Capture the cell that displays the provided text and extract its [X, Y] central coordinate. 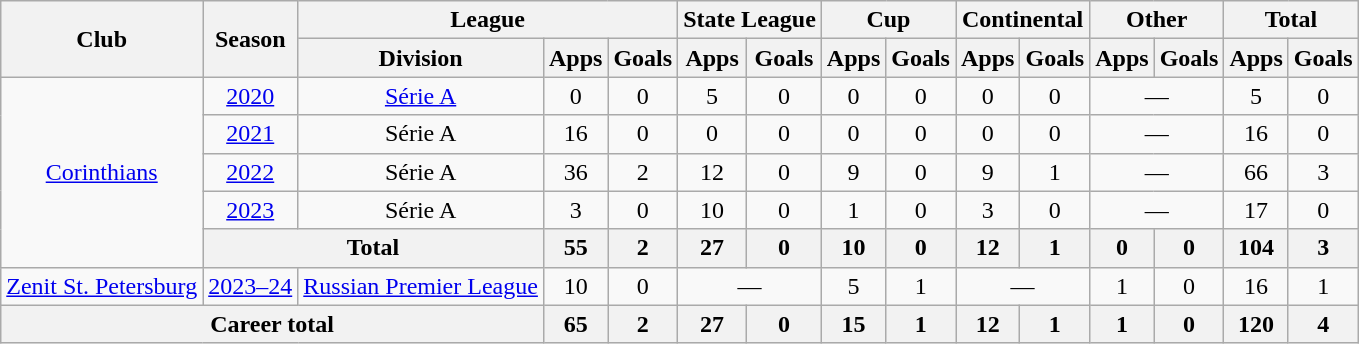
Cup [888, 20]
17 [1256, 210]
55 [575, 248]
2020 [250, 96]
36 [575, 172]
15 [853, 324]
65 [575, 324]
Zenit St. Petersburg [102, 286]
2021 [250, 134]
Club [102, 39]
League [488, 20]
Other [1157, 20]
State League [750, 20]
Corinthians [102, 172]
104 [1256, 248]
120 [1256, 324]
2023 [250, 210]
Division [421, 58]
4 [1323, 324]
66 [1256, 172]
2023–24 [250, 286]
Continental [1023, 20]
Season [250, 39]
2022 [250, 172]
Russian Premier League [421, 286]
Career total [272, 324]
